Return the (X, Y) coordinate for the center point of the cell that contains the specified text.  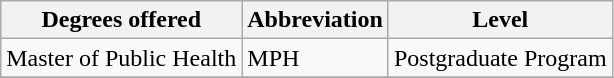
MPH (316, 58)
Postgraduate Program (500, 58)
Abbreviation (316, 20)
Degrees offered (122, 20)
Master of Public Health (122, 58)
Level (500, 20)
